Provide the (X, Y) coordinate of the cell's center where the given text is located.  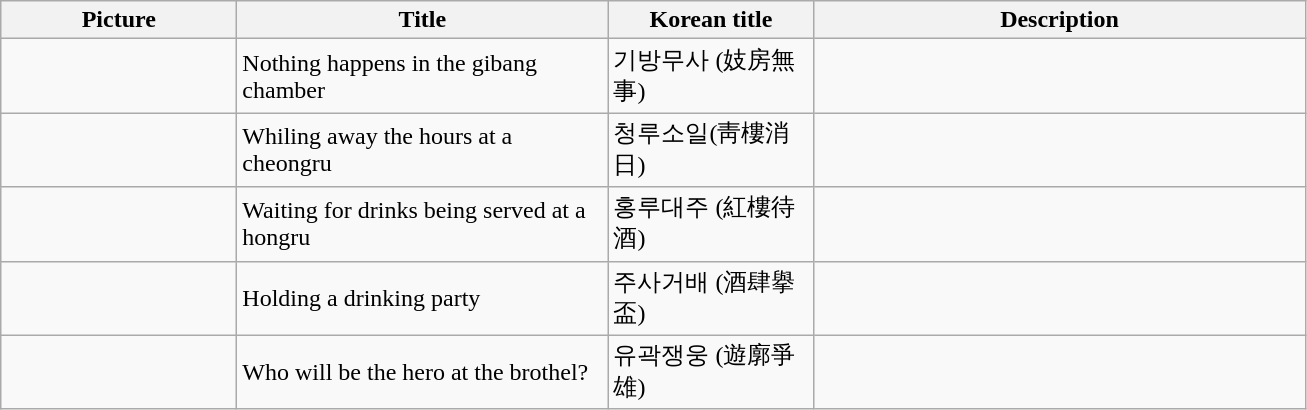
홍루대주 (紅樓待酒) (711, 224)
Description (1060, 20)
청루소일(靑樓消日) (711, 150)
Picture (119, 20)
Nothing happens in the gibang chamber (422, 76)
Waiting for drinks being served at a hongru (422, 224)
유곽쟁웅 (遊廓爭雄) (711, 372)
기방무사 (妓房無事) (711, 76)
Title (422, 20)
Whiling away the hours at a cheongru (422, 150)
Holding a drinking party (422, 298)
Who will be the hero at the brothel? (422, 372)
주사거배 (酒肆擧盃) (711, 298)
Korean title (711, 20)
